Detect which cell encompasses the target text, then output its (X, Y) center coordinate. 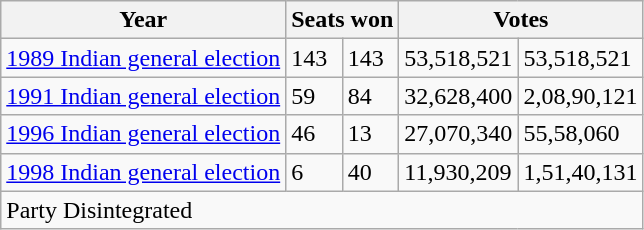
84 (370, 96)
11,930,209 (458, 172)
46 (314, 134)
1996 Indian general election (144, 134)
Year (144, 20)
6 (314, 172)
1989 Indian general election (144, 58)
Party Disintegrated (322, 210)
Seats won (342, 20)
Votes (521, 20)
1991 Indian general election (144, 96)
2,08,90,121 (580, 96)
13 (370, 134)
27,070,340 (458, 134)
55,58,060 (580, 134)
1998 Indian general election (144, 172)
32,628,400 (458, 96)
40 (370, 172)
1,51,40,131 (580, 172)
59 (314, 96)
